Locate the cell with the specified text and output its [x, y] center coordinate. 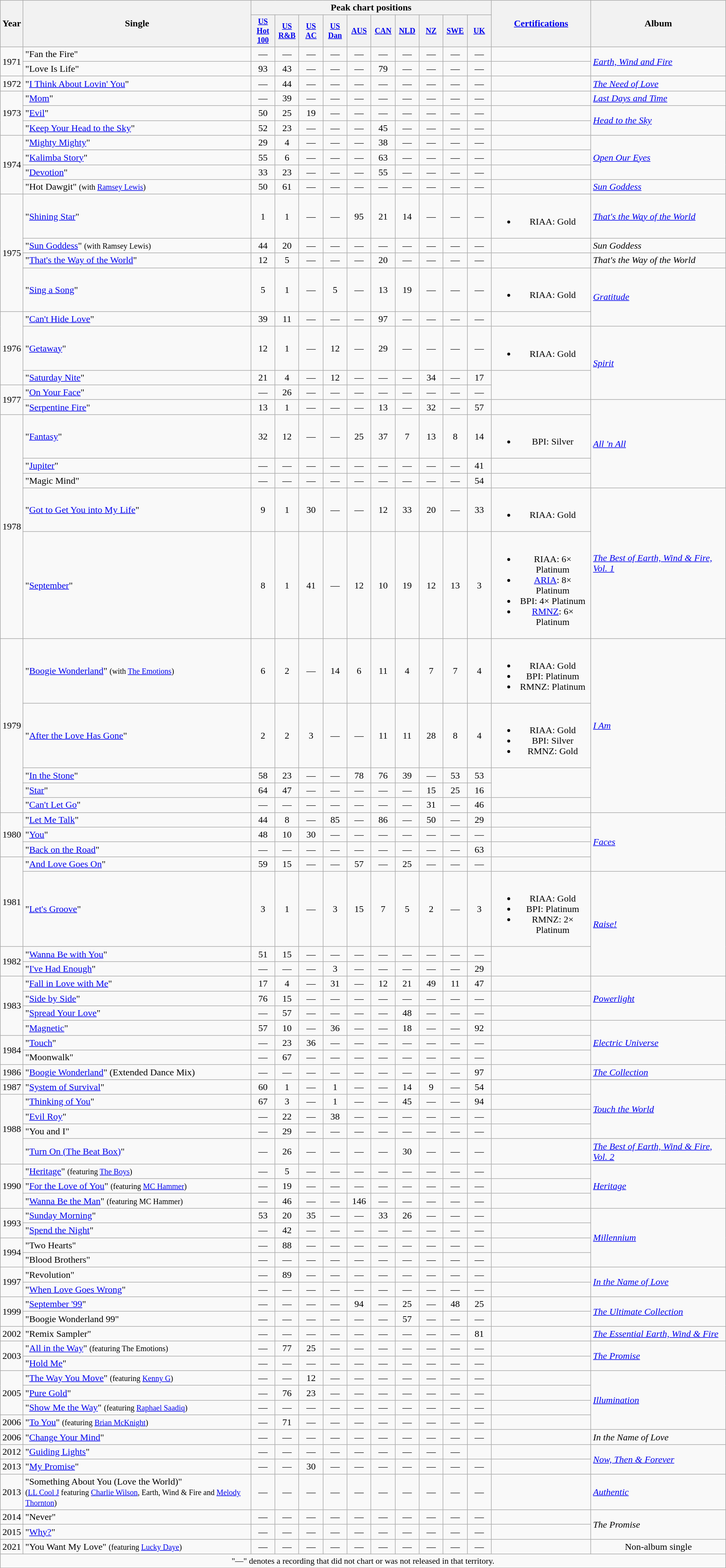
1990 [12, 1186]
"Wanna Be with You" [137, 954]
"When Love Goes Wrong" [137, 1289]
79 [383, 69]
"Mighty Mighty" [137, 143]
"Boogie Wonderland" (with The Emotions) [137, 671]
Raise! [659, 924]
The Need of Love [659, 83]
22 [287, 1116]
"Hot Dawgit" (with Ramsey Lewis) [137, 187]
"Blood Brothers" [137, 1260]
"Evil Roy" [137, 1116]
"You" [137, 834]
Non-album single [659, 1547]
Album [659, 24]
"Sing a Song" [137, 289]
35 [311, 1215]
"Show Me the Way" (featuring Raphael Saadiq) [137, 1407]
1997 [12, 1282]
"In the Stone" [137, 775]
Peak chart positions [371, 8]
"Jupiter" [137, 466]
"Sunday Morning" [137, 1215]
28 [431, 736]
1986 [12, 1072]
"You Want My Love" (featuring Lucky Daye) [137, 1547]
1972 [12, 83]
95 [359, 216]
18 [407, 1028]
34 [431, 377]
RIAA: GoldBPI: PlatinumRMNZ: 2× Platinum [541, 909]
"I Think About Lovin' You" [137, 83]
"Revolution" [137, 1275]
RIAA: GoldBPI: SilverRMNZ: Gold [541, 736]
"Serpentine Fire" [137, 407]
"System of Survival" [137, 1087]
Touch the World [659, 1109]
"Heritage" (featuring The Boys) [137, 1171]
1993 [12, 1223]
Head to the Sky [659, 121]
2014 [12, 1517]
All 'n All [659, 444]
"Magic Mind" [137, 481]
60 [263, 1087]
2003 [12, 1356]
2021 [12, 1547]
Last Days and Time [659, 98]
"September" [137, 585]
1981 [12, 902]
"Kalimba Story" [137, 157]
42 [287, 1231]
59 [263, 864]
"Turn On (The Beat Box)" [137, 1151]
NZ [431, 31]
77 [287, 1348]
USDan [335, 31]
"Hold Me" [137, 1363]
"Touch" [137, 1043]
"Saturday Nite" [137, 377]
"And Love Goes On" [137, 864]
1977 [12, 400]
Powerlight [659, 999]
"That's the Way of the World" [137, 260]
"Change Your Mind" [137, 1437]
1999 [12, 1312]
1994 [12, 1253]
"Something About You (Love the World)"(LL Cool J featuring Charlie Wilson, Earth, Wind & Fire and Melody Thornton) [137, 1492]
"Fan the Fire" [137, 54]
"Devotion" [137, 172]
"Side by Side" [137, 999]
RIAA: GoldBPI: PlatinumRMNZ: Platinum [541, 671]
SWE [455, 31]
"Two Hearts" [137, 1245]
"All in the Way" (featuring The Emotions) [137, 1348]
The Best of Earth, Wind & Fire, Vol. 1 [659, 563]
"Boogie Wonderland" (Extended Dance Mix) [137, 1072]
"Spend the Night" [137, 1231]
"Remix Sampler" [137, 1334]
1974 [12, 165]
"After the Love Has Gone" [137, 736]
"Keep Your Head to the Sky" [137, 128]
16 [479, 790]
92 [479, 1028]
"Can't Hide Love" [137, 319]
1979 [12, 725]
89 [287, 1275]
"Pure Gold" [137, 1393]
86 [383, 820]
"Back on the Road" [137, 849]
Now, Then & Forever [659, 1459]
"Boogie Wonderland 99" [137, 1319]
1980 [12, 834]
43 [287, 69]
71 [287, 1422]
BPI: Silver [541, 436]
1987 [12, 1087]
Earth, Wind and Fire [659, 61]
"September '99" [137, 1304]
Electric Universe [659, 1043]
"Fall in Love with Me" [137, 984]
US Hot 100 [263, 31]
1988 [12, 1129]
81 [479, 1334]
"—" denotes a recording that did not chart or was not released in that territory. [363, 1561]
USAC [311, 31]
"The Way You Move" (featuring Kenny G) [137, 1378]
The Essential Earth, Wind & Fire [659, 1334]
The Best of Earth, Wind & Fire, Vol. 2 [659, 1151]
"Mom" [137, 98]
"Guiding Lights" [137, 1452]
1984 [12, 1050]
2012 [12, 1452]
93 [263, 69]
1983 [12, 1006]
Illumination [659, 1400]
64 [263, 790]
Single [137, 24]
58 [263, 775]
"Got to Get You into My Life" [137, 510]
"Let Me Talk" [137, 820]
1982 [12, 961]
"Evil" [137, 113]
2002 [12, 1334]
"Magnetic" [137, 1028]
RIAA: 6× PlatinumARIA: 8× PlatinumBPI: 4× PlatinumRMNZ: 6× Platinum [541, 585]
146 [359, 1201]
"Thinking of You" [137, 1102]
I Am [659, 725]
Heritage [659, 1186]
"Why?" [137, 1532]
Millennium [659, 1237]
"I've Had Enough" [137, 969]
85 [335, 820]
51 [263, 954]
Gratitude [659, 297]
Open Our Eyes [659, 157]
"My Promise" [137, 1467]
37 [383, 436]
88 [287, 1245]
"On Your Face" [137, 392]
The Collection [659, 1072]
"Love Is Life" [137, 69]
"Star" [137, 790]
AUS [359, 31]
"Spread Your Love" [137, 1013]
CAN [383, 31]
The Ultimate Collection [659, 1312]
1971 [12, 61]
"Can't Let Go" [137, 805]
Year [12, 24]
"Shining Star" [137, 216]
1978 [12, 526]
1976 [12, 348]
"Moonwalk" [137, 1057]
2015 [12, 1532]
"Sun Goddess" (with Ramsey Lewis) [137, 246]
49 [431, 984]
"To You" (featuring Brian McKnight) [137, 1422]
1975 [12, 253]
Authentic [659, 1492]
"Wanna Be the Man" (featuring MC Hammer) [137, 1201]
"Let's Groove" [137, 909]
78 [359, 775]
Certifications [541, 24]
"For the Love of You" (featuring MC Hammer) [137, 1186]
"You and I" [137, 1131]
61 [287, 187]
"Never" [137, 1517]
"Fantasy" [137, 436]
1973 [12, 113]
"Getaway" [137, 348]
52 [263, 128]
2005 [12, 1393]
UK [479, 31]
Faces [659, 842]
NLD [407, 31]
Spirit [659, 363]
USR&B [287, 31]
